Return [X, Y] of the center of cell containing provided text 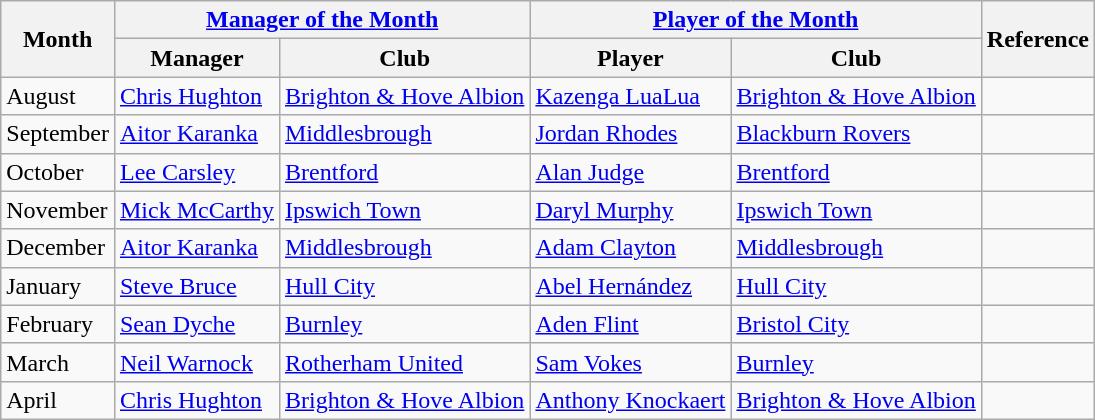
Manager of the Month [322, 20]
April [58, 400]
Aden Flint [630, 324]
Adam Clayton [630, 248]
Alan Judge [630, 172]
Kazenga LuaLua [630, 96]
October [58, 172]
Month [58, 39]
Blackburn Rovers [856, 134]
Player [630, 58]
February [58, 324]
Jordan Rhodes [630, 134]
Mick McCarthy [196, 210]
Steve Bruce [196, 286]
September [58, 134]
March [58, 362]
Player of the Month [756, 20]
Rotherham United [404, 362]
December [58, 248]
Manager [196, 58]
Neil Warnock [196, 362]
August [58, 96]
Reference [1038, 39]
Daryl Murphy [630, 210]
Sean Dyche [196, 324]
Anthony Knockaert [630, 400]
Sam Vokes [630, 362]
Abel Hernández [630, 286]
November [58, 210]
Bristol City [856, 324]
January [58, 286]
Lee Carsley [196, 172]
